Provide the (X, Y) coordinate of the cell's center where the given text is located.  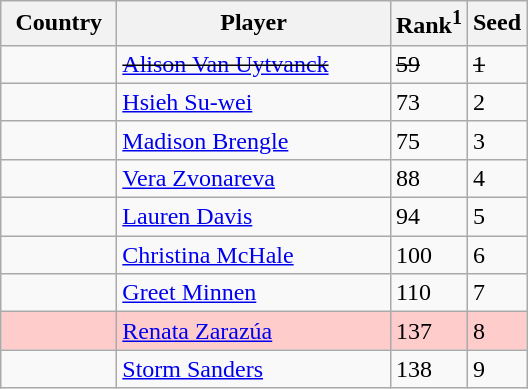
7 (496, 293)
Renata Zarazúa (254, 331)
Greet Minnen (254, 293)
Madison Brengle (254, 140)
6 (496, 255)
Hsieh Su-wei (254, 102)
88 (428, 178)
4 (496, 178)
2 (496, 102)
Player (254, 24)
5 (496, 217)
Storm Sanders (254, 369)
138 (428, 369)
Vera Zvonareva (254, 178)
Christina McHale (254, 255)
110 (428, 293)
94 (428, 217)
73 (428, 102)
1 (496, 64)
3 (496, 140)
Seed (496, 24)
Lauren Davis (254, 217)
Country (59, 24)
Rank1 (428, 24)
Alison Van Uytvanck (254, 64)
59 (428, 64)
9 (496, 369)
8 (496, 331)
137 (428, 331)
75 (428, 140)
100 (428, 255)
